Locate the cell with the specified text and output its [x, y] center coordinate. 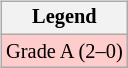
Grade A (2–0) [64, 51]
Legend [64, 18]
